Return the (X, Y) coordinate for the center point of the cell that contains the specified text.  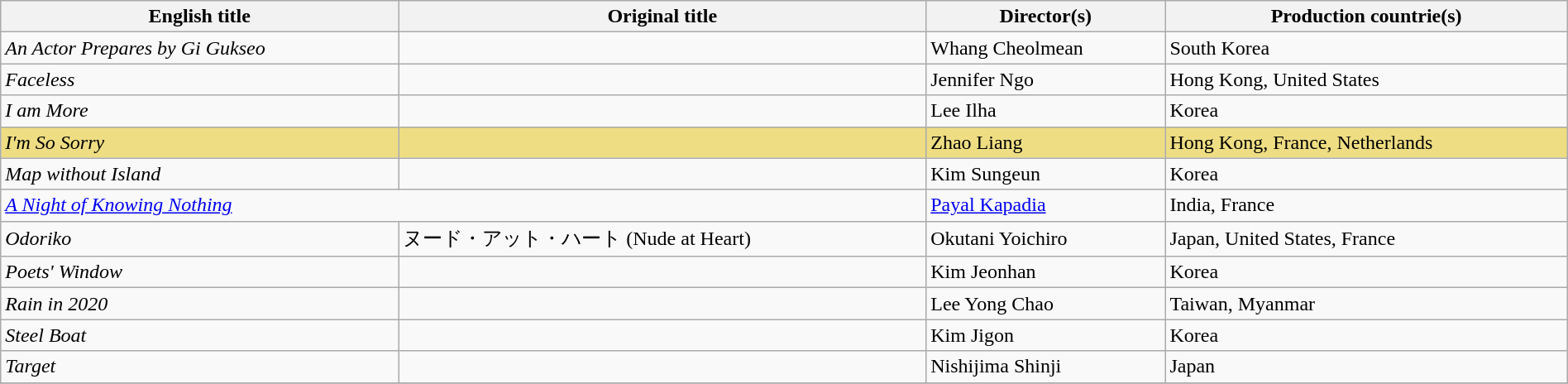
English title (200, 17)
Odoriko (200, 238)
Hong Kong, France, Netherlands (1366, 142)
Lee Yong Chao (1045, 304)
Map without Island (200, 174)
Japan, United States, France (1366, 238)
I′m So Sorry (200, 142)
Faceless (200, 79)
Kim Jeonhan (1045, 272)
Jennifer Ngo (1045, 79)
A Night of Knowing Nothing (463, 205)
Kim Sungeun (1045, 174)
Steel Boat (200, 335)
Production countrie(s) (1366, 17)
Hong Kong, United States (1366, 79)
Rain in 2020 (200, 304)
ヌード・アット・ハート (Nude at Heart) (662, 238)
South Korea (1366, 48)
Okutani Yoichiro (1045, 238)
Lee Ilha (1045, 111)
An Actor Prepares by Gi Gukseo (200, 48)
Payal Kapadia (1045, 205)
Zhao Liang (1045, 142)
Original title (662, 17)
India, France (1366, 205)
Kim Jigon (1045, 335)
Taiwan, Myanmar (1366, 304)
I am More (200, 111)
Poets' Window (200, 272)
Japan (1366, 367)
Whang Cheolmean (1045, 48)
Director(s) (1045, 17)
Target (200, 367)
Nishijima Shinji (1045, 367)
